Return [X, Y] of the center of cell containing provided text 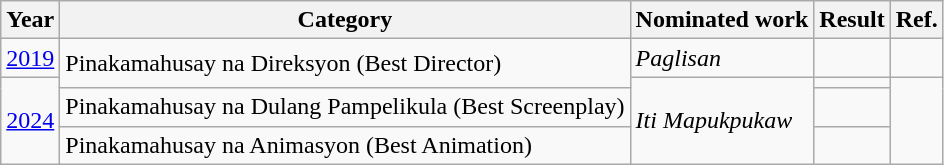
Ref. [916, 20]
Paglisan [722, 58]
Pinakamahusay na Dulang Pampelikula (Best Screenplay) [345, 107]
Category [345, 20]
Pinakamahusay na Direksyon (Best Director) [345, 64]
Iti Mapukpukaw [722, 120]
2019 [30, 58]
Nominated work [722, 20]
2024 [30, 120]
Pinakamahusay na Animasyon (Best Animation) [345, 145]
Year [30, 20]
Result [852, 20]
